Pinpoint the cell where the given text exists, returning its (x, y) midpoint coordinate. 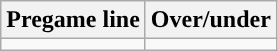
Over/under (210, 20)
Pregame line (74, 20)
